Capture the cell that displays the provided text and extract its (X, Y) central coordinate. 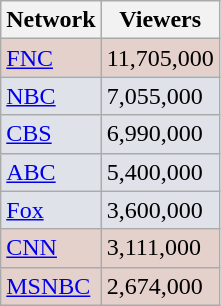
Fox (51, 210)
11,705,000 (160, 58)
Network (51, 20)
ABC (51, 172)
NBC (51, 96)
CBS (51, 134)
2,674,000 (160, 286)
5,400,000 (160, 172)
3,600,000 (160, 210)
CNN (51, 248)
Viewers (160, 20)
6,990,000 (160, 134)
7,055,000 (160, 96)
FNC (51, 58)
3,111,000 (160, 248)
MSNBC (51, 286)
